From the cell containing the given text, extract its center point as (X, Y) coordinate. 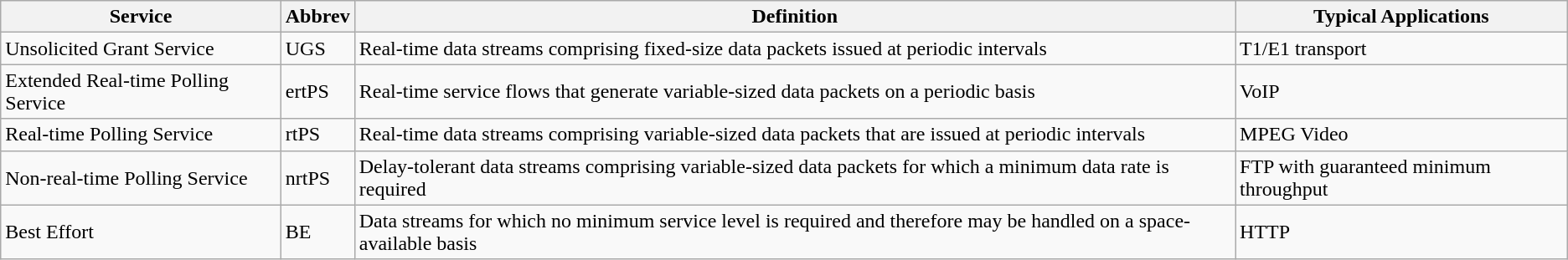
FTP with guaranteed minimum throughput (1402, 177)
Abbrev (317, 17)
Best Effort (141, 232)
Service (141, 17)
rtPS (317, 135)
Real-time Polling Service (141, 135)
MPEG Video (1402, 135)
Unsolicited Grant Service (141, 48)
BE (317, 232)
nrtPS (317, 177)
UGS (317, 48)
Non-real-time Polling Service (141, 177)
Real-time data streams comprising fixed-size data packets issued at periodic intervals (794, 48)
Definition (794, 17)
Typical Applications (1402, 17)
Real-time data streams comprising variable-sized data packets that are issued at periodic intervals (794, 135)
Real-time service flows that generate variable-sized data packets on a periodic basis (794, 92)
Extended Real-time Polling Service (141, 92)
HTTP (1402, 232)
VoIP (1402, 92)
T1/E1 transport (1402, 48)
Delay-tolerant data streams comprising variable-sized data packets for which a minimum data rate is required (794, 177)
ertPS (317, 92)
Data streams for which no minimum service level is required and therefore may be handled on a space-available basis (794, 232)
